Output the (X, Y) coordinate of the center of the cell containing the given text.  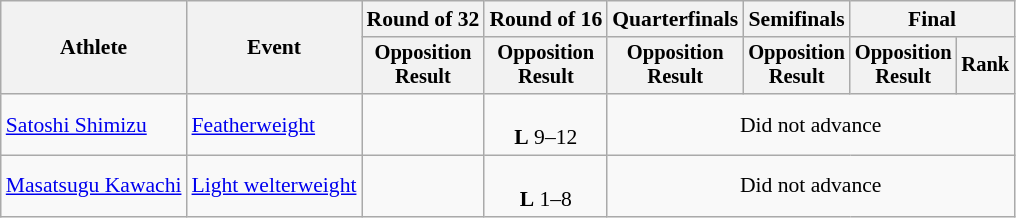
Satoshi Shimizu (94, 124)
Final (932, 19)
Quarterfinals (675, 19)
Event (274, 48)
L 1–8 (546, 186)
Round of 16 (546, 19)
Semifinals (796, 19)
Masatsugu Kawachi (94, 186)
Athlete (94, 48)
L 9–12 (546, 124)
Round of 32 (424, 19)
Rank (985, 66)
Featherweight (274, 124)
Light welterweight (274, 186)
